Output the [X, Y] coordinate of the center of the cell containing the given text.  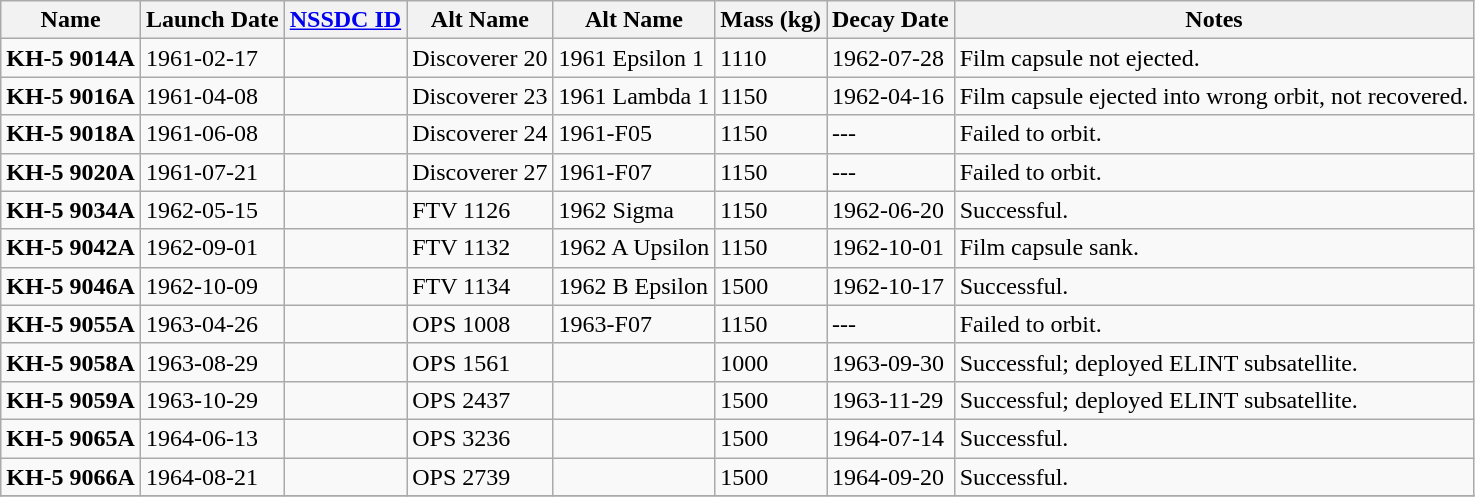
OPS 3236 [480, 438]
KH-5 9059A [71, 400]
1962-04-16 [890, 96]
1961 Epsilon 1 [634, 58]
Discoverer 24 [480, 134]
Notes [1214, 20]
1963-10-29 [212, 400]
1961-04-08 [212, 96]
KH-5 9020A [71, 172]
1961 Lambda 1 [634, 96]
1961-07-21 [212, 172]
1962 Sigma [634, 210]
1962-09-01 [212, 248]
1964-06-13 [212, 438]
1963-11-29 [890, 400]
Discoverer 23 [480, 96]
KH-5 9055A [71, 324]
1962 B Epsilon [634, 286]
Film capsule ejected into wrong orbit, not recovered. [1214, 96]
1964-09-20 [890, 477]
Mass (kg) [771, 20]
KH-5 9046A [71, 286]
1962-06-20 [890, 210]
KH-5 9016A [71, 96]
1963-09-30 [890, 362]
1000 [771, 362]
Film capsule sank. [1214, 248]
1963-08-29 [212, 362]
1962-05-15 [212, 210]
Discoverer 20 [480, 58]
Film capsule not ejected. [1214, 58]
Launch Date [212, 20]
KH-5 9065A [71, 438]
1964-07-14 [890, 438]
1962-10-01 [890, 248]
FTV 1134 [480, 286]
NSSDC ID [345, 20]
1961-02-17 [212, 58]
KH-5 9018A [71, 134]
KH-5 9034A [71, 210]
OPS 1561 [480, 362]
1961-06-08 [212, 134]
Decay Date [890, 20]
FTV 1132 [480, 248]
1964-08-21 [212, 477]
1110 [771, 58]
1962 A Upsilon [634, 248]
1962-07-28 [890, 58]
1963-04-26 [212, 324]
1961-F07 [634, 172]
Name [71, 20]
1963-F07 [634, 324]
KH-5 9014A [71, 58]
Discoverer 27 [480, 172]
KH-5 9066A [71, 477]
FTV 1126 [480, 210]
1961-F05 [634, 134]
KH-5 9058A [71, 362]
OPS 2437 [480, 400]
1962-10-09 [212, 286]
KH-5 9042A [71, 248]
OPS 2739 [480, 477]
1962-10-17 [890, 286]
OPS 1008 [480, 324]
